Extract the [X, Y] coordinate from the center of the cell holding the provided text.  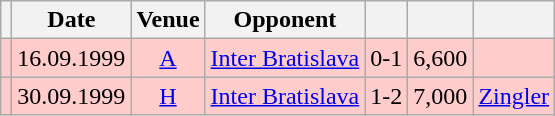
16.09.1999 [72, 58]
30.09.1999 [72, 96]
H [168, 96]
Date [72, 20]
0-1 [386, 58]
1-2 [386, 96]
7,000 [440, 96]
6,600 [440, 58]
Opponent [285, 20]
Zingler [514, 96]
Venue [168, 20]
A [168, 58]
